Identify which cell holds the provided text, then report its [X, Y] central coordinate. 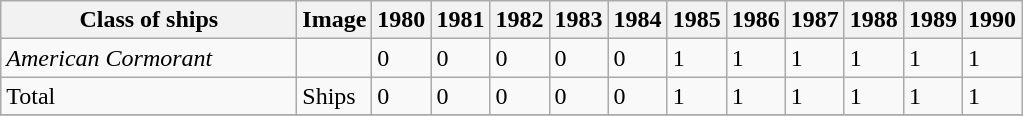
1984 [638, 20]
1987 [814, 20]
1988 [874, 20]
Total [149, 96]
1985 [696, 20]
Ships [334, 96]
1990 [992, 20]
1986 [756, 20]
1980 [402, 20]
1983 [578, 20]
American Cormorant [149, 58]
Image [334, 20]
1981 [460, 20]
1982 [520, 20]
1989 [932, 20]
Class of ships [149, 20]
